Locate the cell with the specified text and output its [x, y] center coordinate. 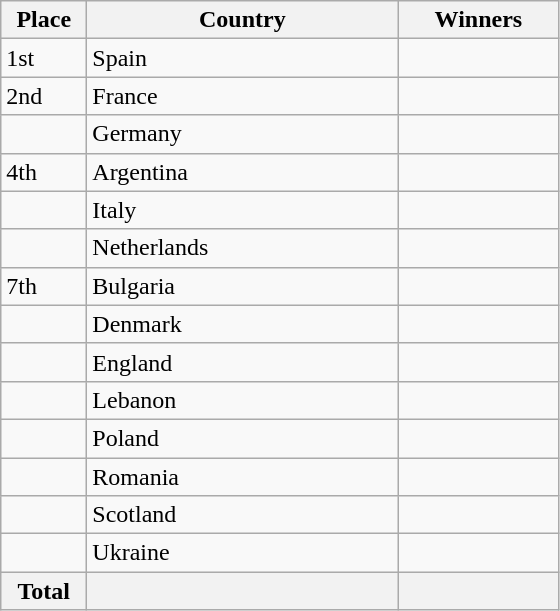
Scotland [242, 515]
Total [44, 591]
Country [242, 20]
Denmark [242, 324]
England [242, 362]
Poland [242, 438]
Place [44, 20]
Spain [242, 58]
7th [44, 286]
2nd [44, 96]
France [242, 96]
Ukraine [242, 553]
Winners [478, 20]
Italy [242, 210]
4th [44, 172]
Netherlands [242, 248]
Lebanon [242, 400]
Germany [242, 134]
Bulgaria [242, 286]
Argentina [242, 172]
1st [44, 58]
Romania [242, 477]
